Pinpoint the cell where the given text exists, returning its (x, y) midpoint coordinate. 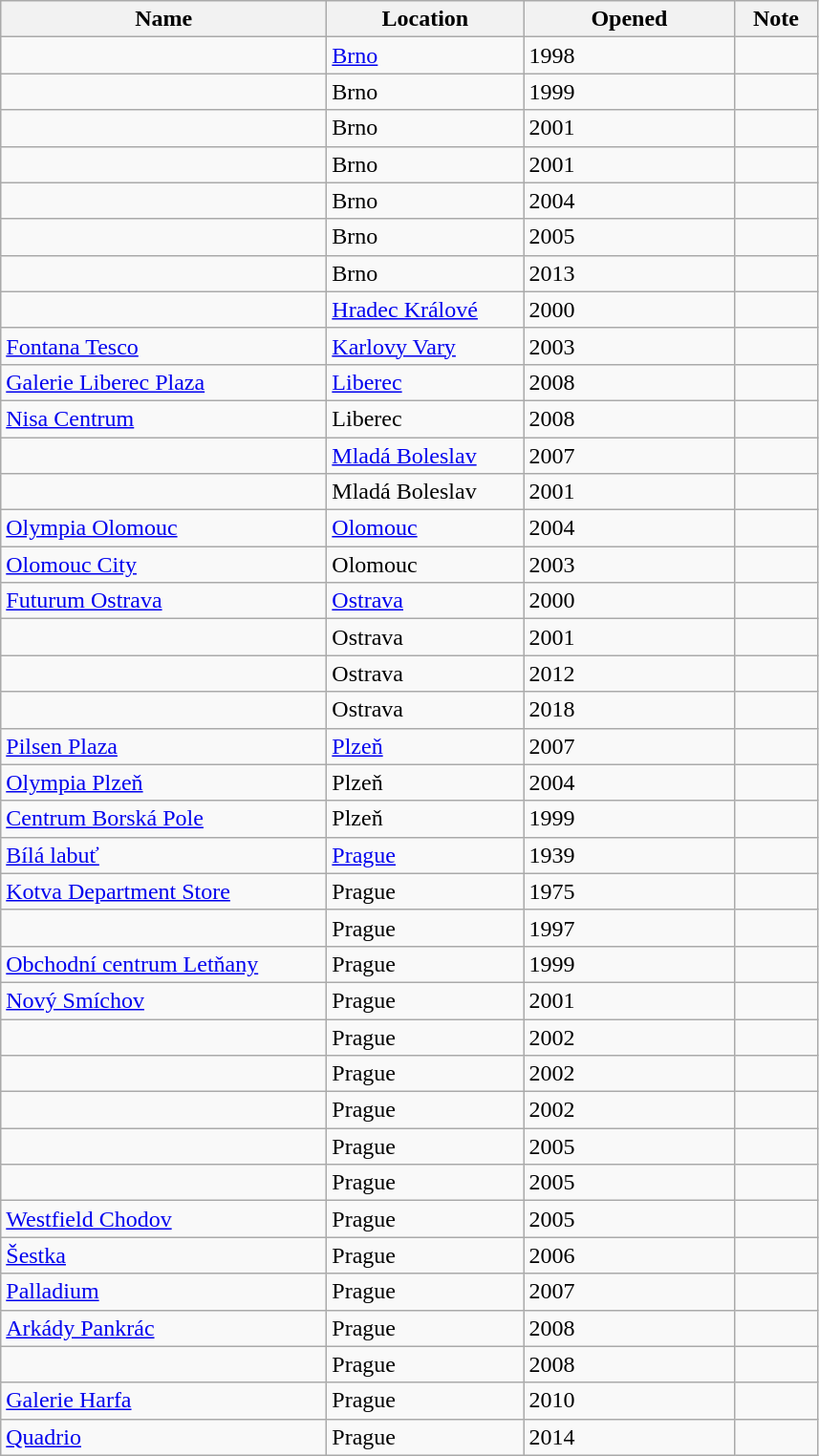
Westfield Chodov (164, 1219)
Futurum Ostrava (164, 601)
Obchodní centrum Letňany (164, 964)
2013 (629, 273)
2018 (629, 710)
Nový Smíchov (164, 1000)
Bílá labuť (164, 855)
Opened (629, 19)
Name (164, 19)
Pilsen Plaza (164, 746)
2006 (629, 1255)
Olomouc City (164, 565)
Olympia Olomouc (164, 528)
Šestka (164, 1255)
Olympia Plzeň (164, 782)
Galerie Liberec Plaza (164, 382)
Location (425, 19)
1998 (629, 55)
Arkády Pankrác (164, 1328)
2014 (629, 1437)
1939 (629, 855)
2012 (629, 674)
Hradec Králové (425, 310)
Centrum Borská Pole (164, 819)
Quadrio (164, 1437)
Galerie Harfa (164, 1401)
2010 (629, 1401)
Kotva Department Store (164, 891)
Palladium (164, 1292)
1997 (629, 928)
Nisa Centrum (164, 418)
Fontana Tesco (164, 346)
1975 (629, 891)
Note (776, 19)
Karlovy Vary (425, 346)
